Output the (x, y) coordinate of the center of the cell containing the given text.  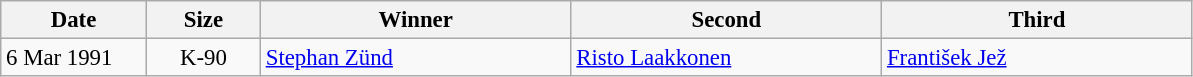
K-90 (203, 58)
František Jež (1038, 58)
Winner (416, 20)
Second (726, 20)
Date (74, 20)
Risto Laakkonen (726, 58)
6 Mar 1991 (74, 58)
Third (1038, 20)
Stephan Zünd (416, 58)
Size (203, 20)
